Provide the (x, y) coordinate of the cell's center where the given text is located.  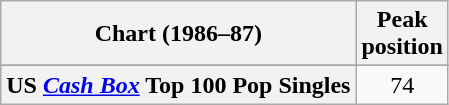
Peakposition (402, 34)
Chart (1986–87) (178, 34)
74 (402, 85)
US Cash Box Top 100 Pop Singles (178, 85)
